Extract the [x, y] coordinate from the center of the cell holding the provided text.  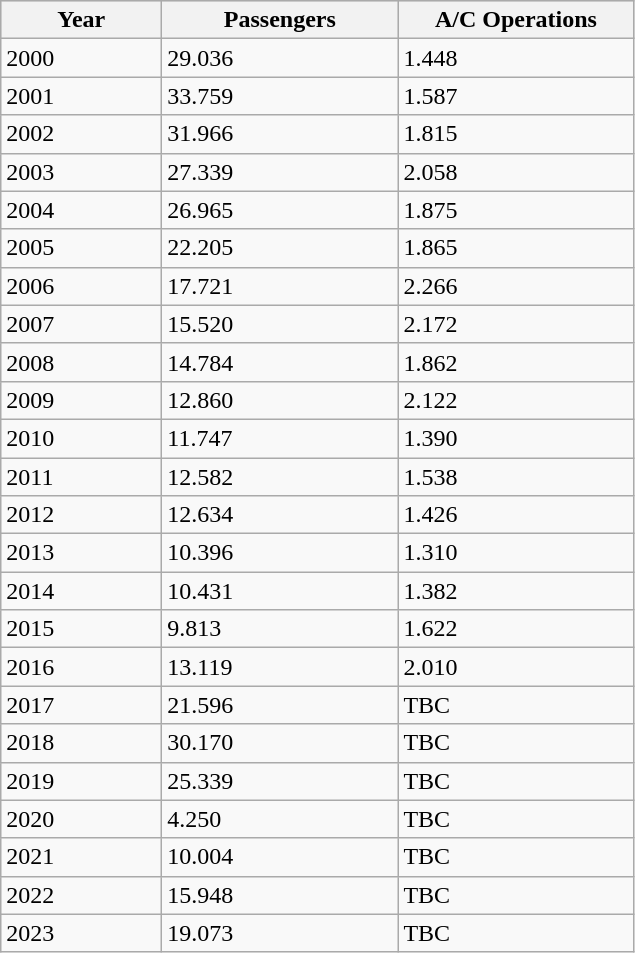
1.862 [516, 362]
1.875 [516, 210]
Passengers [280, 20]
1.622 [516, 629]
2.266 [516, 286]
2010 [82, 438]
1.815 [516, 134]
2003 [82, 172]
17.721 [280, 286]
2000 [82, 58]
4.250 [280, 819]
10.396 [280, 553]
2.010 [516, 667]
1.426 [516, 515]
1.390 [516, 438]
2011 [82, 477]
10.431 [280, 591]
2023 [82, 933]
2021 [82, 857]
12.860 [280, 400]
15.948 [280, 895]
2007 [82, 324]
21.596 [280, 705]
1.382 [516, 591]
30.170 [280, 743]
10.004 [280, 857]
1.310 [516, 553]
2015 [82, 629]
2002 [82, 134]
2012 [82, 515]
31.966 [280, 134]
1.865 [516, 248]
1.448 [516, 58]
2008 [82, 362]
19.073 [280, 933]
Year [82, 20]
26.965 [280, 210]
27.339 [280, 172]
2.122 [516, 400]
29.036 [280, 58]
11.747 [280, 438]
2018 [82, 743]
25.339 [280, 781]
15.520 [280, 324]
9.813 [280, 629]
12.634 [280, 515]
2005 [82, 248]
2.172 [516, 324]
2022 [82, 895]
2019 [82, 781]
2016 [82, 667]
2009 [82, 400]
2020 [82, 819]
2014 [82, 591]
2013 [82, 553]
12.582 [280, 477]
2017 [82, 705]
2.058 [516, 172]
1.587 [516, 96]
14.784 [280, 362]
2004 [82, 210]
22.205 [280, 248]
1.538 [516, 477]
2006 [82, 286]
A/C Operations [516, 20]
33.759 [280, 96]
13.119 [280, 667]
2001 [82, 96]
